Return the [X, Y] coordinate for the center point of the cell that contains the specified text.  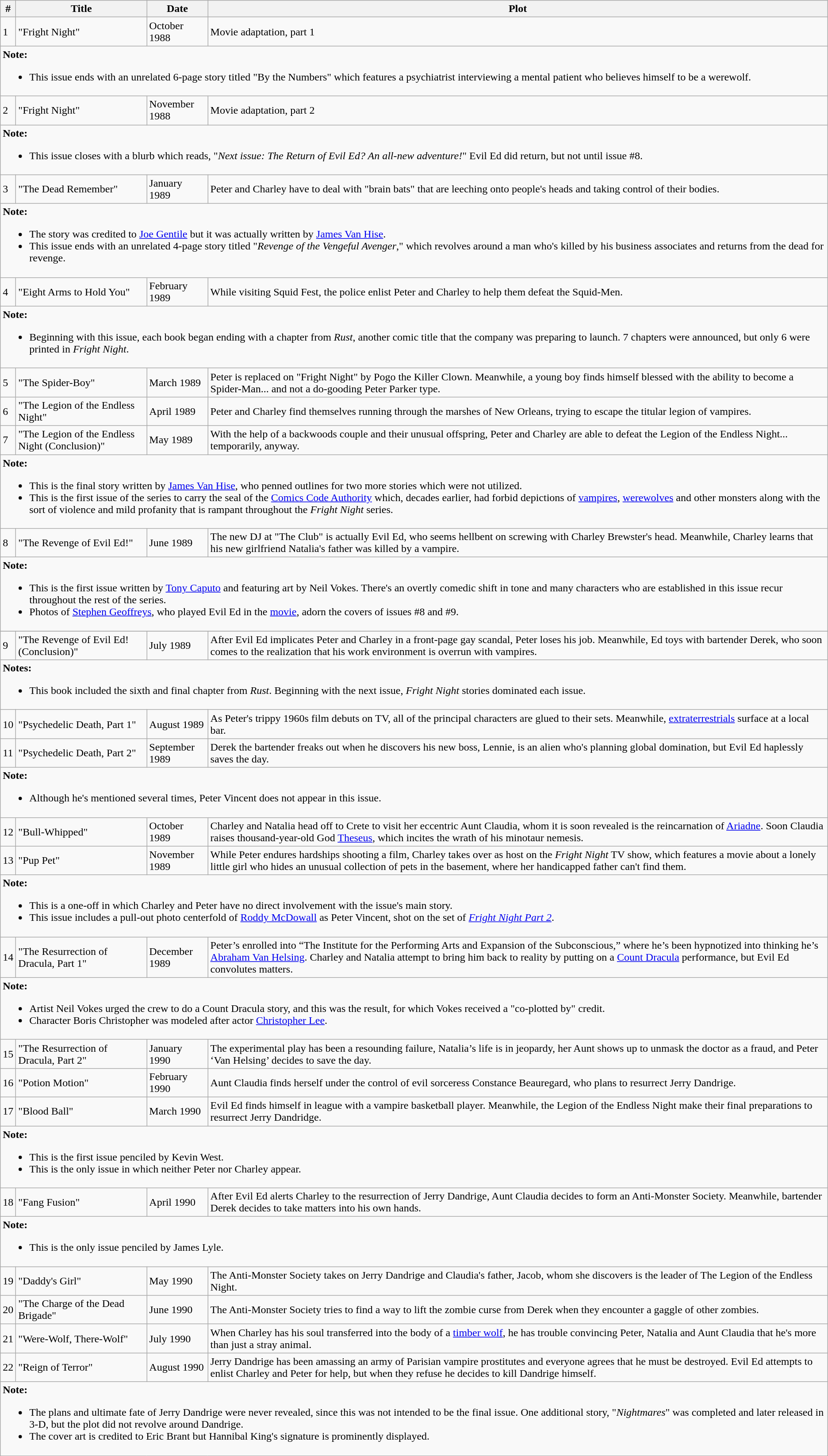
14 [8, 957]
The Anti-Monster Society tries to find a way to lift the zombie curse from Derek when they encounter a gaggle of other zombies. [517, 1310]
"Psychedelic Death, Part 2" [81, 753]
March 1990 [177, 1111]
May 1990 [177, 1281]
August 1990 [177, 1368]
Movie adaptation, part 1 [517, 32]
11 [8, 753]
September 1989 [177, 753]
While visiting Squid Fest, the police enlist Peter and Charley to help them defeat the Squid-Men. [517, 292]
5 [8, 382]
9 [8, 646]
Date [177, 9]
February 1990 [177, 1083]
January 1989 [177, 189]
"Reign of Terror" [81, 1368]
Note:This is the only issue penciled by James Lyle. [414, 1242]
October 1988 [177, 32]
November 1988 [177, 111]
20 [8, 1310]
2 [8, 111]
The Anti-Monster Society takes on Jerry Dandrige and Claudia's father, Jacob, whom she discovers is the leader of The Legion of the Endless Night. [517, 1281]
"Pup Pet" [81, 861]
Movie adaptation, part 2 [517, 111]
Peter and Charley find themselves running through the marshes of New Orleans, trying to escape the titular legion of vampires. [517, 411]
January 1990 [177, 1054]
19 [8, 1281]
Aunt Claudia finds herself under the control of evil sorceress Constance Beauregard, who plans to resurrect Jerry Dandrige. [517, 1083]
6 [8, 411]
"The Legion of the Endless Night (Conclusion)" [81, 440]
Notes:This book included the sixth and final chapter from Rust. Beginning with the next issue, Fright Night stories dominated each issue. [414, 685]
3 [8, 189]
22 [8, 1368]
"Daddy's Girl" [81, 1281]
Plot [517, 9]
Title [81, 9]
10 [8, 724]
"Psychedelic Death, Part 1" [81, 724]
April 1990 [177, 1202]
"Fang Fusion" [81, 1202]
June 1989 [177, 543]
"Blood Ball" [81, 1111]
1 [8, 32]
18 [8, 1202]
21 [8, 1338]
April 1989 [177, 411]
August 1989 [177, 724]
4 [8, 292]
"The Dead Remember" [81, 189]
13 [8, 861]
Note:This is the first issue penciled by Kevin West.This is the only issue in which neither Peter nor Charley appear. [414, 1157]
Note:Although he's mentioned several times, Peter Vincent does not appear in this issue. [414, 793]
12 [8, 831]
"Were-Wolf, There-Wolf" [81, 1338]
"The Charge of the Dead Brigade" [81, 1310]
"The Legion of the Endless Night" [81, 411]
February 1989 [177, 292]
October 1989 [177, 831]
7 [8, 440]
"The Revenge of Evil Ed!" [81, 543]
March 1989 [177, 382]
"Potion Motion" [81, 1083]
17 [8, 1111]
# [8, 9]
November 1989 [177, 861]
Peter and Charley have to deal with "brain bats" that are leeching onto people's heads and taking control of their bodies. [517, 189]
June 1990 [177, 1310]
"The Revenge of Evil Ed! (Conclusion)" [81, 646]
"The Resurrection of Dracula, Part 2" [81, 1054]
"Eight Arms to Hold You" [81, 292]
July 1990 [177, 1338]
"The Resurrection of Dracula, Part 1" [81, 957]
May 1989 [177, 440]
8 [8, 543]
"Bull-Whipped" [81, 831]
15 [8, 1054]
16 [8, 1083]
"The Spider-Boy" [81, 382]
December 1989 [177, 957]
July 1989 [177, 646]
